Detect which cell encompasses the target text, then output its [x, y] center coordinate. 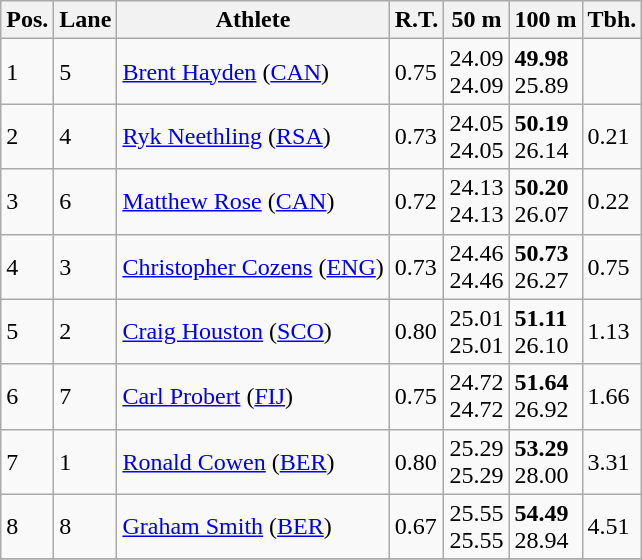
Pos. [28, 20]
54.4928.94 [546, 526]
24.4624.46 [476, 266]
Matthew Rose (CAN) [253, 202]
Lane [86, 20]
1.13 [612, 332]
Graham Smith (BER) [253, 526]
24.0924.09 [476, 72]
53.2928.00 [546, 462]
1.66 [612, 396]
Ryk Neethling (RSA) [253, 136]
Craig Houston (SCO) [253, 332]
R.T. [416, 20]
24.0524.05 [476, 136]
50 m [476, 20]
4.51 [612, 526]
50.1926.14 [546, 136]
0.21 [612, 136]
Brent Hayden (CAN) [253, 72]
Athlete [253, 20]
25.2925.29 [476, 462]
24.1324.13 [476, 202]
3.31 [612, 462]
0.67 [416, 526]
50.7326.27 [546, 266]
Tbh. [612, 20]
0.72 [416, 202]
Ronald Cowen (BER) [253, 462]
Carl Probert (FIJ) [253, 396]
25.0125.01 [476, 332]
100 m [546, 20]
0.22 [612, 202]
49.9825.89 [546, 72]
51.1126.10 [546, 332]
50.2026.07 [546, 202]
25.5525.55 [476, 526]
Christopher Cozens (ENG) [253, 266]
24.7224.72 [476, 396]
51.6426.92 [546, 396]
